Detect which cell encompasses the target text, then output its [X, Y] center coordinate. 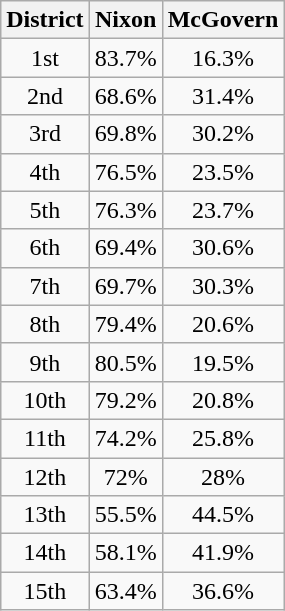
12th [45, 477]
44.5% [223, 515]
6th [45, 248]
69.8% [126, 134]
1st [45, 58]
15th [45, 591]
23.5% [223, 172]
83.7% [126, 58]
36.6% [223, 591]
District [45, 20]
9th [45, 362]
7th [45, 286]
McGovern [223, 20]
3rd [45, 134]
11th [45, 438]
5th [45, 210]
4th [45, 172]
16.3% [223, 58]
10th [45, 400]
8th [45, 324]
31.4% [223, 96]
19.5% [223, 362]
30.6% [223, 248]
28% [223, 477]
25.8% [223, 438]
74.2% [126, 438]
2nd [45, 96]
13th [45, 515]
63.4% [126, 591]
79.4% [126, 324]
55.5% [126, 515]
Nixon [126, 20]
69.7% [126, 286]
23.7% [223, 210]
30.2% [223, 134]
68.6% [126, 96]
41.9% [223, 553]
20.8% [223, 400]
58.1% [126, 553]
76.5% [126, 172]
80.5% [126, 362]
30.3% [223, 286]
69.4% [126, 248]
72% [126, 477]
79.2% [126, 400]
20.6% [223, 324]
14th [45, 553]
76.3% [126, 210]
